Scan for the cell matching the given text and deliver its [x, y] coordinate at center. 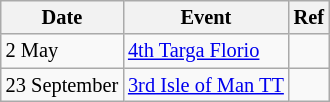
Ref [309, 17]
Event [206, 17]
4th Targa Florio [206, 51]
3rd Isle of Man TT [206, 85]
2 May [62, 51]
Date [62, 17]
23 September [62, 85]
